Identify which cell holds the provided text, then report its (X, Y) central coordinate. 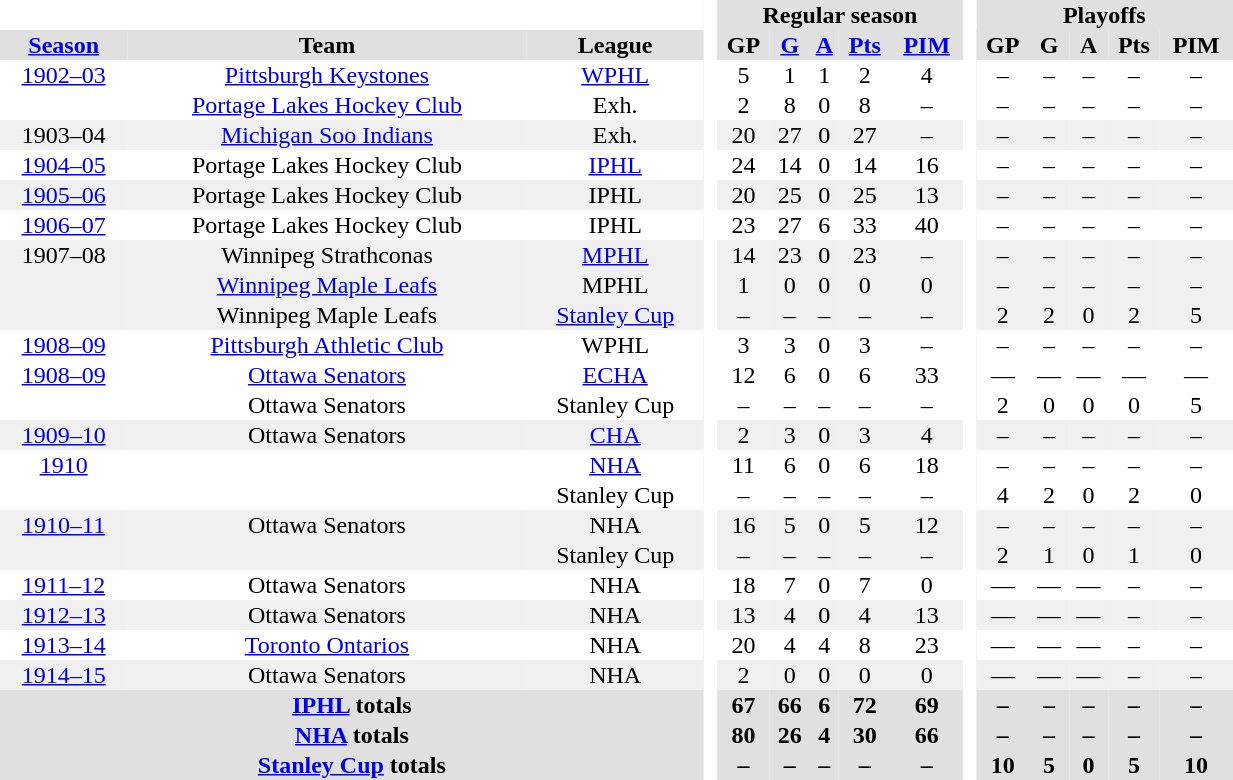
Team (326, 45)
1906–07 (64, 225)
80 (744, 735)
40 (926, 225)
1907–08 (64, 255)
1909–10 (64, 435)
1910–11 (64, 525)
Winnipeg Strathconas (326, 255)
1912–13 (64, 615)
1910 (64, 465)
League (616, 45)
1911–12 (64, 585)
Pittsburgh Athletic Club (326, 345)
1905–06 (64, 195)
ECHA (616, 375)
72 (864, 705)
Regular season (840, 15)
1913–14 (64, 645)
CHA (616, 435)
1914–15 (64, 675)
24 (744, 165)
30 (864, 735)
69 (926, 705)
11 (744, 465)
1904–05 (64, 165)
Stanley Cup totals (352, 765)
Michigan Soo Indians (326, 135)
Playoffs (1104, 15)
Toronto Ontarios (326, 645)
Season (64, 45)
IPHL totals (352, 705)
NHA totals (352, 735)
67 (744, 705)
26 (790, 735)
1903–04 (64, 135)
Pittsburgh Keystones (326, 75)
1902–03 (64, 75)
